Output the (X, Y) coordinate of the center of the cell containing the given text.  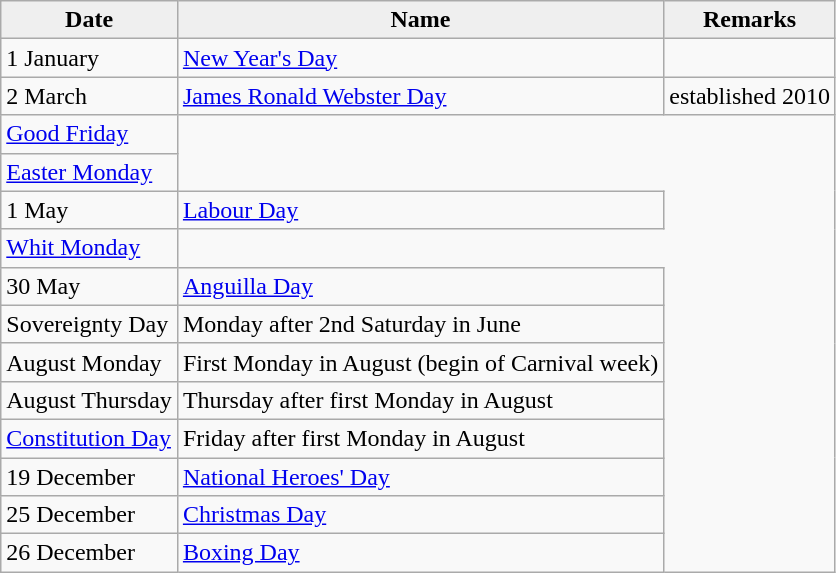
Thursday after first Monday in August (420, 400)
2 March (90, 96)
Boxing Day (420, 553)
Monday after 2nd Saturday in June (420, 324)
Friday after first Monday in August (420, 438)
Whit Monday (90, 248)
First Monday in August (begin of Carnival week) (420, 362)
Anguilla Day (420, 286)
Easter Monday (90, 172)
1 January (90, 58)
Labour Day (420, 210)
30 May (90, 286)
1 May (90, 210)
August Thursday (90, 400)
26 December (90, 553)
Name (420, 20)
Remarks (750, 20)
James Ronald Webster Day (420, 96)
19 December (90, 477)
25 December (90, 515)
Good Friday (90, 134)
Date (90, 20)
established 2010 (750, 96)
Sovereignty Day (90, 324)
August Monday (90, 362)
Constitution Day (90, 438)
New Year's Day (420, 58)
National Heroes' Day (420, 477)
Christmas Day (420, 515)
